Determine the [X, Y] coordinate at the center of the cell enclosing the given text.  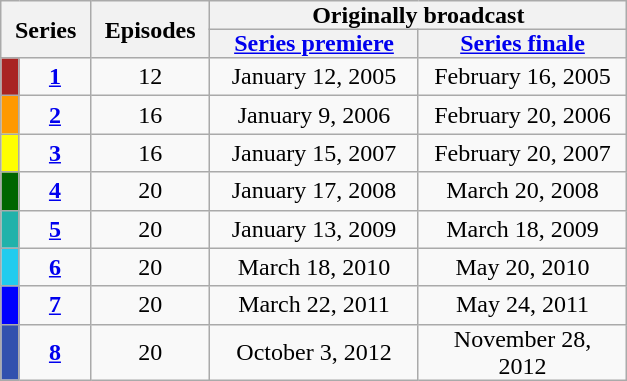
January 13, 2009 [314, 229]
February 16, 2005 [522, 77]
Series premiere [314, 43]
March 18, 2009 [522, 229]
March 20, 2008 [522, 191]
January 15, 2007 [314, 153]
October 3, 2012 [314, 352]
May 20, 2010 [522, 267]
3 [54, 153]
2 [54, 115]
May 24, 2011 [522, 305]
March 22, 2011 [314, 305]
January 12, 2005 [314, 77]
February 20, 2007 [522, 153]
6 [54, 267]
January 17, 2008 [314, 191]
January 9, 2006 [314, 115]
8 [54, 352]
5 [54, 229]
4 [54, 191]
Episodes [150, 30]
7 [54, 305]
November 28, 2012 [522, 352]
12 [150, 77]
Originally broadcast [418, 15]
1 [54, 77]
Series finale [522, 43]
February 20, 2006 [522, 115]
Series [46, 30]
March 18, 2010 [314, 267]
